Output the [x, y] coordinate of the center of the cell containing the given text.  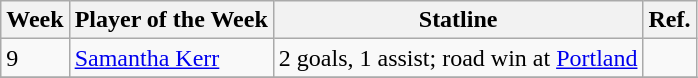
Player of the Week [171, 20]
9 [35, 58]
Samantha Kerr [171, 58]
Statline [458, 20]
2 goals, 1 assist; road win at Portland [458, 58]
Ref. [670, 20]
Week [35, 20]
